From the cell containing the given text, extract its center point as [x, y] coordinate. 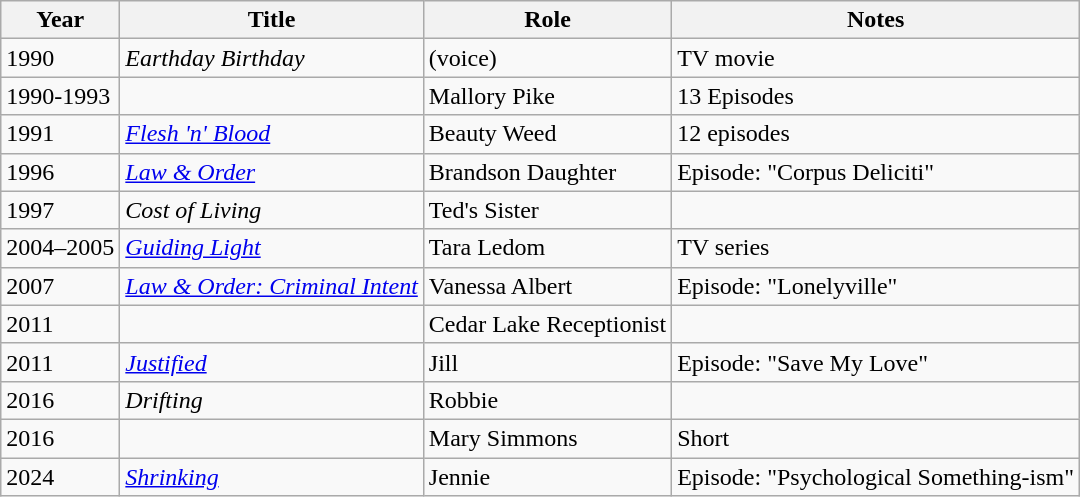
TV series [876, 248]
Cedar Lake Receptionist [547, 324]
Beauty Weed [547, 134]
Episode: "Psychological Something-ism" [876, 477]
Mary Simmons [547, 438]
Earthday Birthday [272, 58]
Mallory Pike [547, 96]
2007 [60, 286]
1990 [60, 58]
Law & Order [272, 172]
Jill [547, 362]
Year [60, 20]
Episode: "Save My Love" [876, 362]
Justified [272, 362]
Jennie [547, 477]
Vanessa Albert [547, 286]
2024 [60, 477]
Law & Order: Criminal Intent [272, 286]
Brandson Daughter [547, 172]
Guiding Light [272, 248]
Robbie [547, 400]
TV movie [876, 58]
12 episodes [876, 134]
Notes [876, 20]
Role [547, 20]
Drifting [272, 400]
Episode: "Lonelyville" [876, 286]
1997 [60, 210]
Flesh 'n' Blood [272, 134]
Title [272, 20]
1991 [60, 134]
Short [876, 438]
Shrinking [272, 477]
(voice) [547, 58]
13 Episodes [876, 96]
1990-1993 [60, 96]
Ted's Sister [547, 210]
Episode: "Corpus Deliciti" [876, 172]
1996 [60, 172]
Tara Ledom [547, 248]
Cost of Living [272, 210]
2004–2005 [60, 248]
